Extract the [x, y] coordinate from the center of the cell holding the provided text.  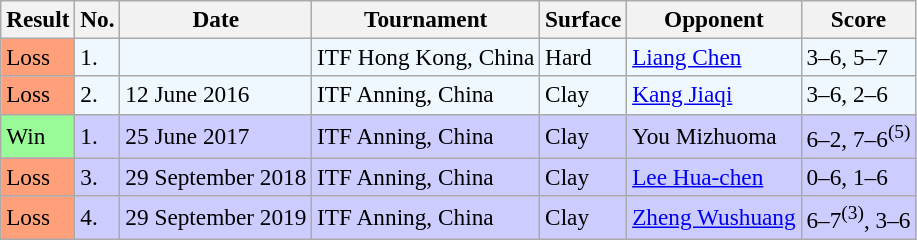
2. [98, 95]
No. [98, 19]
4. [98, 217]
3. [98, 177]
3–6, 2–6 [858, 95]
ITF Hong Kong, China [426, 57]
Score [858, 19]
Tournament [426, 19]
3–6, 5–7 [858, 57]
Zheng Wushuang [714, 217]
29 September 2019 [216, 217]
Surface [584, 19]
Result [38, 19]
Win [38, 136]
12 June 2016 [216, 95]
6–7(3), 3–6 [858, 217]
25 June 2017 [216, 136]
Kang Jiaqi [714, 95]
Opponent [714, 19]
0–6, 1–6 [858, 177]
29 September 2018 [216, 177]
6–2, 7–6(5) [858, 136]
Liang Chen [714, 57]
Lee Hua-chen [714, 177]
You Mizhuoma [714, 136]
Hard [584, 57]
Date [216, 19]
